Detect which cell encompasses the target text, then output its (x, y) center coordinate. 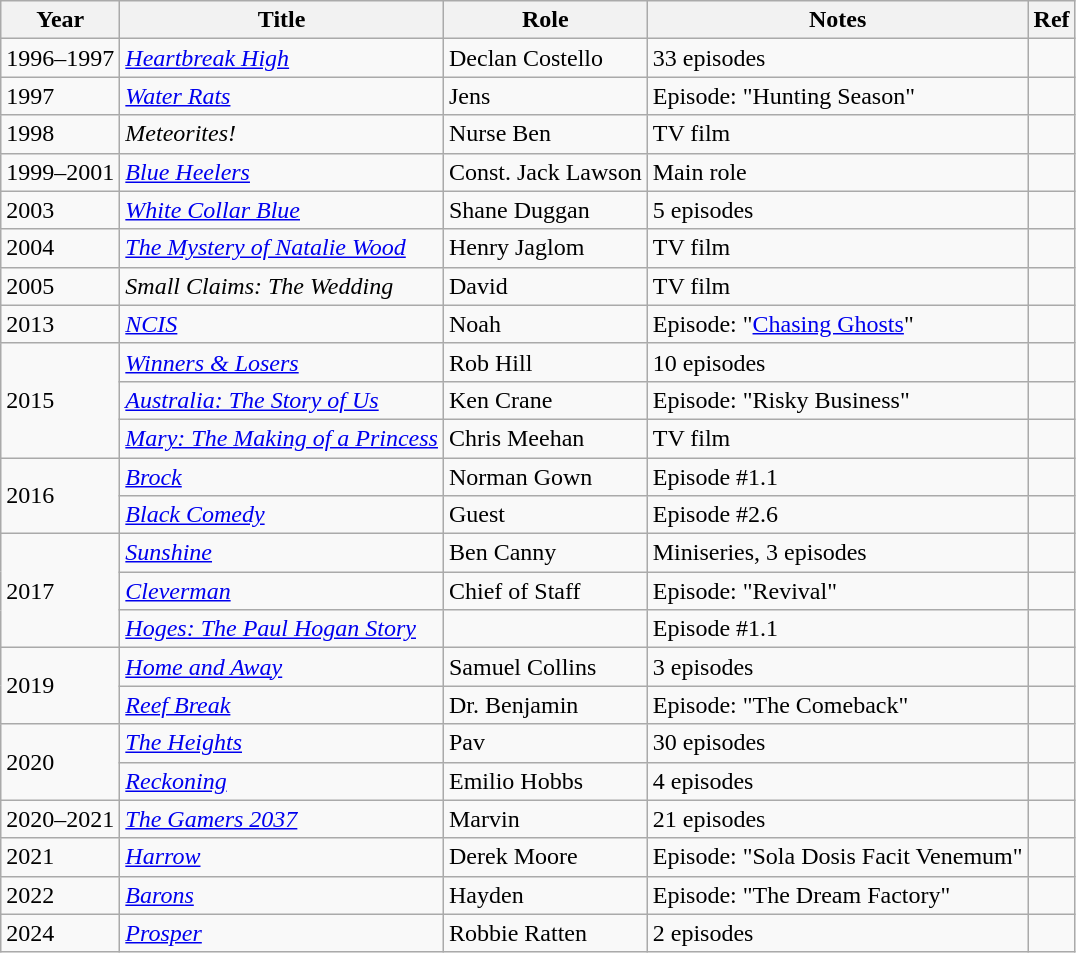
2015 (60, 400)
The Heights (282, 743)
Episode #2.6 (838, 515)
2017 (60, 591)
Harrow (282, 857)
Episode: "Hunting Season" (838, 96)
2016 (60, 496)
Reckoning (282, 781)
NCIS (282, 324)
Barons (282, 895)
Episode: "Chasing Ghosts" (838, 324)
Sunshine (282, 553)
2020–2021 (60, 819)
Episode: "The Comeback" (838, 705)
4 episodes (838, 781)
Episode: "Risky Business" (838, 400)
21 episodes (838, 819)
2020 (60, 762)
Heartbreak High (282, 58)
Cleverman (282, 591)
Ref (1052, 20)
Small Claims: The Wedding (282, 286)
Hoges: The Paul Hogan Story (282, 629)
Jens (545, 96)
Black Comedy (282, 515)
Notes (838, 20)
Samuel Collins (545, 667)
30 episodes (838, 743)
1999–2001 (60, 172)
2 episodes (838, 933)
2003 (60, 210)
33 episodes (838, 58)
White Collar Blue (282, 210)
Episode: "Sola Dosis Facit Venemum" (838, 857)
2013 (60, 324)
Marvin (545, 819)
Emilio Hobbs (545, 781)
Home and Away (282, 667)
Brock (282, 477)
Dr. Benjamin (545, 705)
1997 (60, 96)
Henry Jaglom (545, 248)
2024 (60, 933)
2019 (60, 686)
Chief of Staff (545, 591)
Noah (545, 324)
Miniseries, 3 episodes (838, 553)
Rob Hill (545, 362)
Main role (838, 172)
Prosper (282, 933)
Guest (545, 515)
Hayden (545, 895)
Robbie Ratten (545, 933)
The Gamers 2037 (282, 819)
Derek Moore (545, 857)
Year (60, 20)
3 episodes (838, 667)
The Mystery of Natalie Wood (282, 248)
Role (545, 20)
10 episodes (838, 362)
Water Rats (282, 96)
2004 (60, 248)
Pav (545, 743)
Meteorites! (282, 134)
Reef Break (282, 705)
Nurse Ben (545, 134)
Episode: "Revival" (838, 591)
Declan Costello (545, 58)
David (545, 286)
Australia: The Story of Us (282, 400)
Norman Gown (545, 477)
Ken Crane (545, 400)
5 episodes (838, 210)
2005 (60, 286)
Blue Heelers (282, 172)
Mary: The Making of a Princess (282, 438)
Chris Meehan (545, 438)
Winners & Losers (282, 362)
Ben Canny (545, 553)
Const. Jack Lawson (545, 172)
1996–1997 (60, 58)
Title (282, 20)
1998 (60, 134)
2022 (60, 895)
Shane Duggan (545, 210)
2021 (60, 857)
Episode: "The Dream Factory" (838, 895)
